Pinpoint the cell where the given text exists, returning its [X, Y] midpoint coordinate. 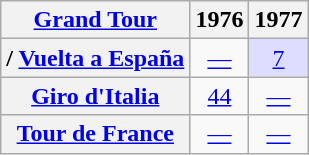
Giro d'Italia [96, 96]
44 [220, 96]
1977 [278, 20]
Grand Tour [96, 20]
Tour de France [96, 134]
7 [278, 58]
1976 [220, 20]
/ Vuelta a España [96, 58]
